Extract the [X, Y] coordinate from the center of the cell holding the provided text.  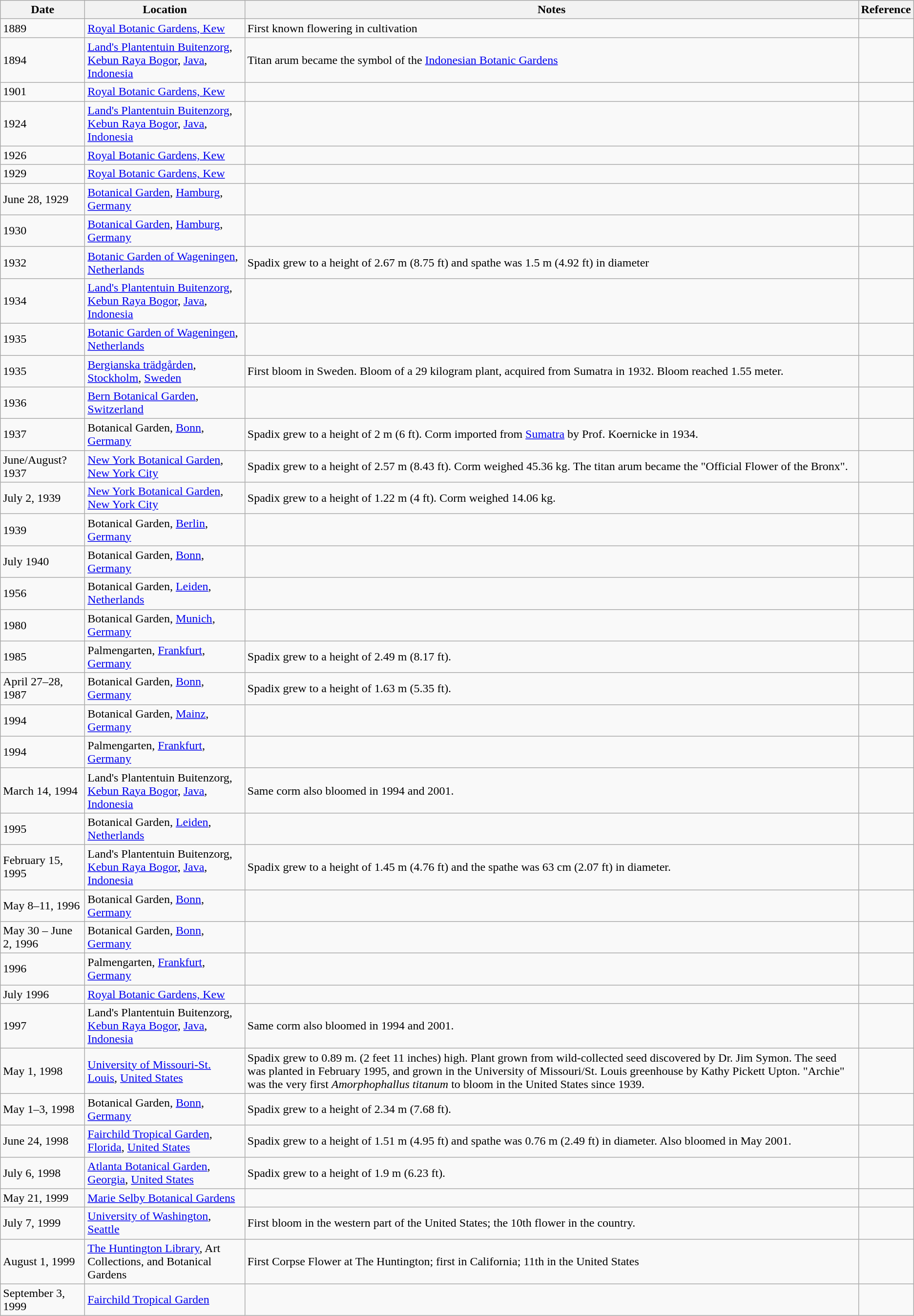
The Huntington Library, Art Collections, and Botanical Gardens [165, 1261]
1926 [43, 155]
1889 [43, 28]
March 14, 1994 [43, 790]
1980 [43, 625]
May 1–3, 1998 [43, 1109]
Fairchild Tropical Garden, Florida, United States [165, 1141]
Spadix grew to a height of 1.45 m (4.76 ft) and the spathe was 63 cm (2.07 ft) in diameter. [552, 867]
Spadix grew to a height of 1.51 m (4.95 ft) and spathe was 0.76 m (2.49 ft) in diameter. Also bloomed in May 2001. [552, 1141]
June 24, 1998 [43, 1141]
Spadix grew to a height of 2.34 m (7.68 ft). [552, 1109]
1924 [43, 123]
September 3, 1999 [43, 1299]
Botanical Garden, Mainz, Germany [165, 720]
July 7, 1999 [43, 1223]
May 8–11, 1996 [43, 905]
June 28, 1929 [43, 199]
June/August? 1937 [43, 467]
1997 [43, 1026]
May 21, 1999 [43, 1198]
First known flowering in cultivation [552, 28]
University of Missouri-St. Louis, United States [165, 1071]
University of Washington, Seattle [165, 1223]
Marie Selby Botanical Gardens [165, 1198]
Botanical Garden, Munich, Germany [165, 625]
Date [43, 10]
1985 [43, 657]
Spadix grew to a height of 2 m (6 ft). Corm imported from Sumatra by Prof. Koernicke in 1934. [552, 434]
Spadix grew to a height of 2.49 m (8.17 ft). [552, 657]
1956 [43, 594]
May 30 – June 2, 1996 [43, 937]
1930 [43, 230]
First Corpse Flower at The Huntington; first in California; 11th in the United States [552, 1261]
July 6, 1998 [43, 1172]
1937 [43, 434]
Fairchild Tropical Garden [165, 1299]
1996 [43, 969]
Spadix grew to a height of 1.63 m (5.35 ft). [552, 688]
August 1, 1999 [43, 1261]
July 2, 1939 [43, 498]
Spadix grew to a height of 2.67 m (8.75 ft) and spathe was 1.5 m (4.92 ft) in diameter [552, 263]
Spadix grew to a height of 1.22 m (4 ft). Corm weighed 14.06 kg. [552, 498]
July 1996 [43, 994]
Bergianska trädgården, Stockholm, Sweden [165, 371]
Titan arum became the symbol of the Indonesian Botanic Gardens [552, 60]
February 15, 1995 [43, 867]
Reference [886, 10]
1929 [43, 174]
Location [165, 10]
First bloom in the western part of the United States; the 10th flower in the country. [552, 1223]
1936 [43, 403]
Atlanta Botanical Garden, Georgia, United States [165, 1172]
1995 [43, 829]
April 27–28, 1987 [43, 688]
1932 [43, 263]
July 1940 [43, 561]
Spadix grew to a height of 1.9 m (6.23 ft). [552, 1172]
Bern Botanical Garden, Switzerland [165, 403]
First bloom in Sweden. Bloom of a 29 kilogram plant, acquired from Sumatra in 1932. Bloom reached 1.55 meter. [552, 371]
1934 [43, 301]
1901 [43, 92]
May 1, 1998 [43, 1071]
Notes [552, 10]
Spadix grew to a height of 2.57 m (8.43 ft). Corm weighed 45.36 kg. The titan arum became the "Official Flower of the Bronx". [552, 467]
1894 [43, 60]
Botanical Garden, Berlin, Germany [165, 530]
1939 [43, 530]
